Output the [x, y] coordinate of the center of the cell containing the given text.  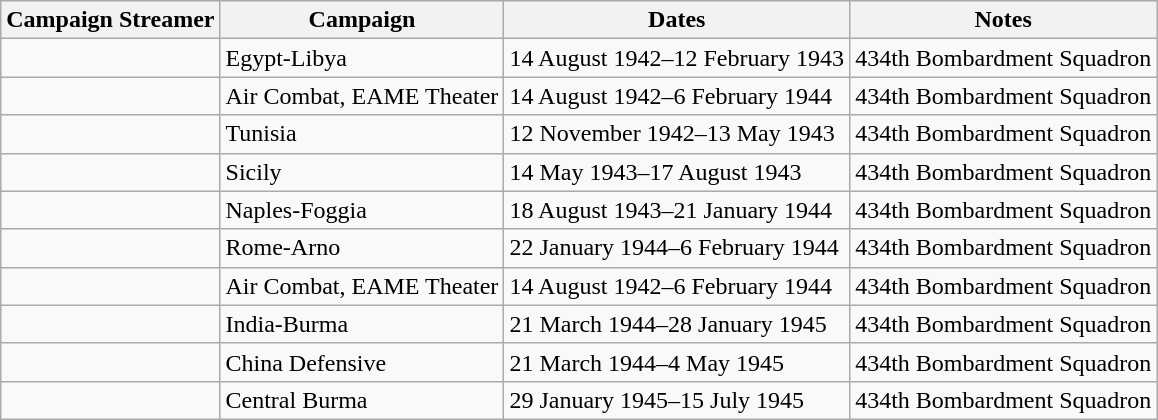
21 March 1944–4 May 1945 [677, 362]
Egypt-Libya [362, 58]
China Defensive [362, 362]
Campaign [362, 20]
29 January 1945–15 July 1945 [677, 400]
21 March 1944–28 January 1945 [677, 324]
Campaign Streamer [110, 20]
Sicily [362, 172]
22 January 1944–6 February 1944 [677, 248]
India-Burma [362, 324]
Rome-Arno [362, 248]
Dates [677, 20]
Naples-Foggia [362, 210]
12 November 1942–13 May 1943 [677, 134]
Notes [1004, 20]
14 August 1942–12 February 1943 [677, 58]
18 August 1943–21 January 1944 [677, 210]
14 May 1943–17 August 1943 [677, 172]
Central Burma [362, 400]
Tunisia [362, 134]
